Locate the cell with the specified text and output its [X, Y] center coordinate. 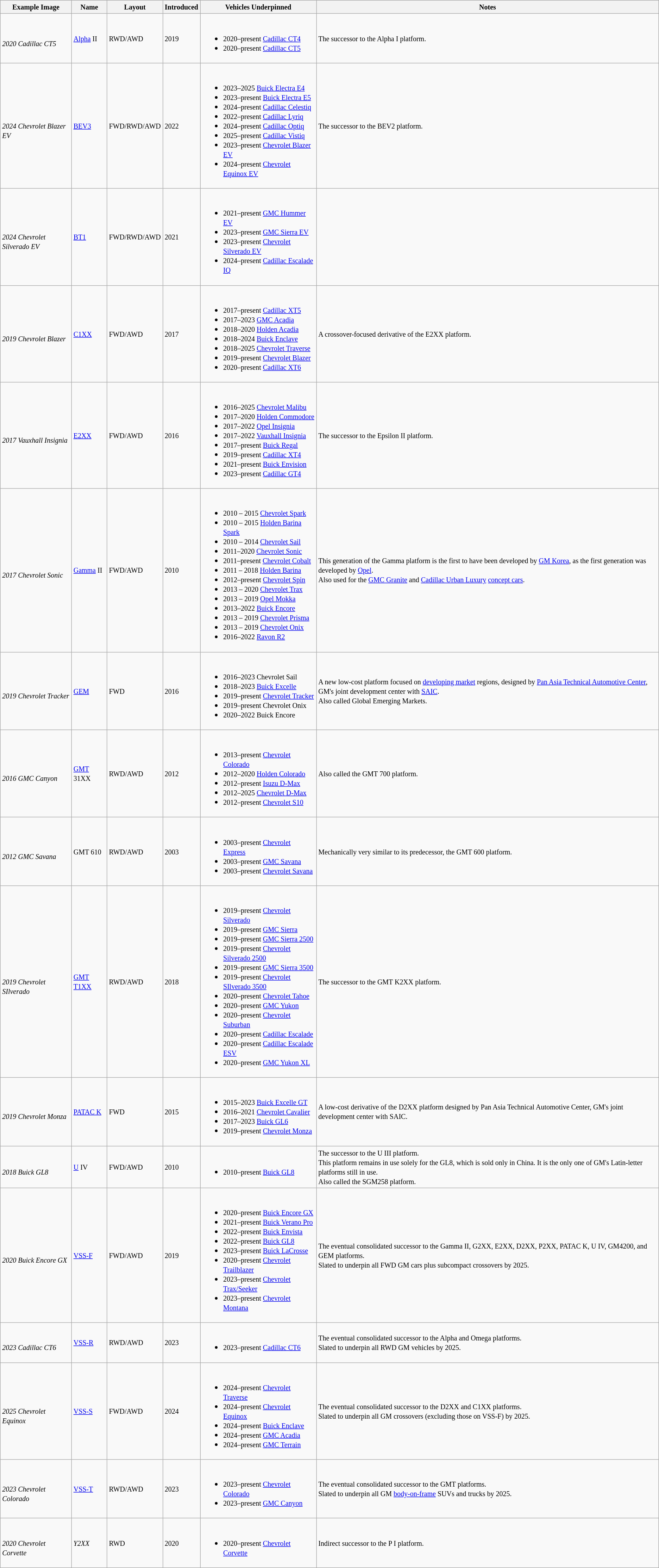
2021–present GMC Hummer EV2023–present GMC Sierra EV2023–present Chevrolet Silverado EV2024–present Cadillac Escalade IQ [258, 237]
The eventual consolidated successor to the Alpha and Omega platforms.Slated to underpin all RWD GM vehicles by 2025. [488, 1343]
PATAC K [89, 1112]
2024 [181, 1411]
2016–2023 Chevrolet Sail2018–2023 Buick Excelle2019–present Chevrolet Tracker2019–present Chevrolet Onix2020–2022 Buick Encore [258, 691]
2018 [181, 981]
Introduced [181, 7]
Example Image [36, 7]
2012 GMC Savana [36, 851]
2010–present Buick GL8 [258, 1167]
VSS-R [89, 1343]
2020–present Chevrolet Corvette [258, 1543]
GMT T1XX [89, 981]
2020 Chevrolet Corvette [36, 1543]
A low-cost derivative of the D2XX platform designed by Pan Asia Technical Automotive Center, GM's joint development center with SAIC. [488, 1112]
Indirect successor to the P I platform. [488, 1543]
The successor to the Alpha I platform. [488, 38]
The eventual consolidated successor to the D2XX and C1XX platforms.Slated to underpin all GM crossovers (excluding those on VSS-F) by 2025. [488, 1411]
GEM [89, 691]
2017 [181, 334]
2017 Vauxhall Insignia [36, 435]
Y2XX [89, 1543]
2024 Chevrolet Silverado EV [36, 237]
Also called the GMT 700 platform. [488, 773]
Name [89, 7]
2021 [181, 237]
The successor to the GMT K2XX platform. [488, 981]
2023–present Cadillac CT6 [258, 1343]
2018 Buick GL8 [36, 1167]
2003 [181, 851]
2023 Chevrolet Colorado [36, 1489]
2024 Chevrolet Blazer EV [36, 126]
2012 [181, 773]
2020 Buick Encore GX [36, 1255]
RWD [135, 1543]
2019 Chevrolet Monza [36, 1112]
GMT 31XX [89, 773]
2019 Chevrolet Tracker [36, 691]
The successor to the BEV2 platform. [488, 126]
BEV3 [89, 126]
VSS-S [89, 1411]
BT1 [89, 237]
2013–present Chevrolet Colorado2012–2020 Holden Colorado2012–present Isuzu D-Max2012–2025 Chevrolet D-Max2012–present Chevrolet S10 [258, 773]
2020–present Cadillac CT42020–present Cadillac CT5 [258, 38]
2023 Cadillac CT6 [36, 1343]
2015 [181, 1112]
2016 GMC Canyon [36, 773]
2024–present Chevrolet Traverse2024–present Chevrolet Equinox 2024–present Buick Enclave2024–present GMC Acadia2024–present GMC Terrain [258, 1411]
2023–present Chevrolet Colorado2023–present GMC Canyon [258, 1489]
Layout [135, 7]
Vehicles Underpinned [258, 7]
Gamma II [89, 570]
2022 [181, 126]
2015–2023 Buick Excelle GT2016–2021 Chevrolet Cavalier2017–2023 Buick GL62019–present Chevrolet Monza [258, 1112]
VSS-T [89, 1489]
2020 [181, 1543]
2003–present Chevrolet Express2003–present GMC Savana2003–present Chevrolet Savana [258, 851]
2019 Chevrolet Blazer [36, 334]
E2XX [89, 435]
The eventual consolidated successor to the GMT platforms.Slated to underpin all GM body-on-frame SUVs and trucks by 2025. [488, 1489]
GMT 610 [89, 851]
C1XX [89, 334]
Alpha II [89, 38]
Notes [488, 7]
2025 Chevrolet Equinox [36, 1411]
U IV [89, 1167]
VSS-F [89, 1255]
A crossover-focused derivative of the E2XX platform. [488, 334]
Mechanically very similar to its predecessor, the GMT 600 platform. [488, 851]
2020 Cadillac CT5 [36, 38]
2019 Chevrolet SIlverado [36, 981]
The successor to the Epsilon II platform. [488, 435]
2017 Chevrolet Sonic [36, 570]
